Return [x, y] of the center of cell containing provided text 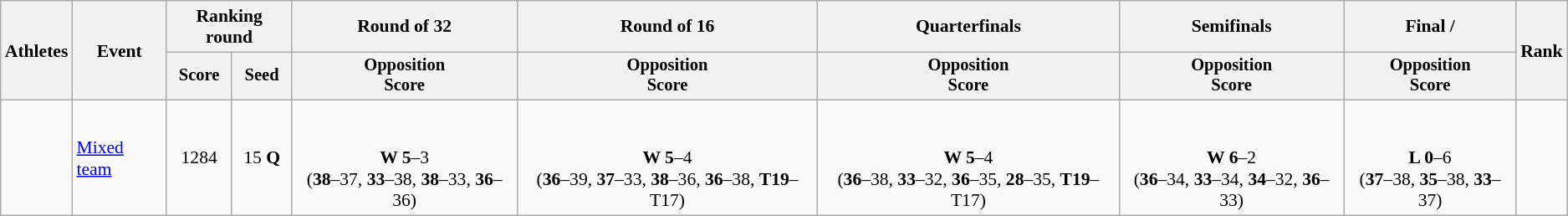
Score [199, 76]
W 5–4(36–38, 33–32, 36–35, 28–35, T19–T17) [968, 158]
Ranking round [229, 27]
Round of 16 [667, 27]
Final / [1430, 27]
Event [119, 50]
Semifinals [1231, 27]
W 6–2(36–34, 33–34, 34–32, 36–33) [1231, 158]
W 5–3(38–37, 33–38, 38–33, 36–36) [405, 158]
L 0–6(37–38, 35–38, 33–37) [1430, 158]
Mixed team [119, 158]
W 5–4(36–39, 37–33, 38–36, 36–38, T19–T17) [667, 158]
15 Q [262, 158]
Rank [1542, 50]
Round of 32 [405, 27]
Seed [262, 76]
Athletes [37, 50]
Quarterfinals [968, 27]
1284 [199, 158]
